Search for the cell housing the specified text and yield its [X, Y] center coordinate. 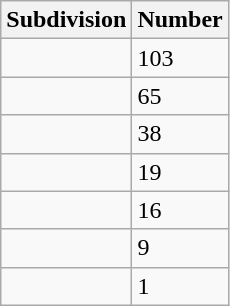
Subdivision [66, 20]
1 [180, 286]
9 [180, 248]
103 [180, 58]
38 [180, 134]
16 [180, 210]
19 [180, 172]
65 [180, 96]
Number [180, 20]
